Provide the (X, Y) coordinate of the cell's center where the given text is located.  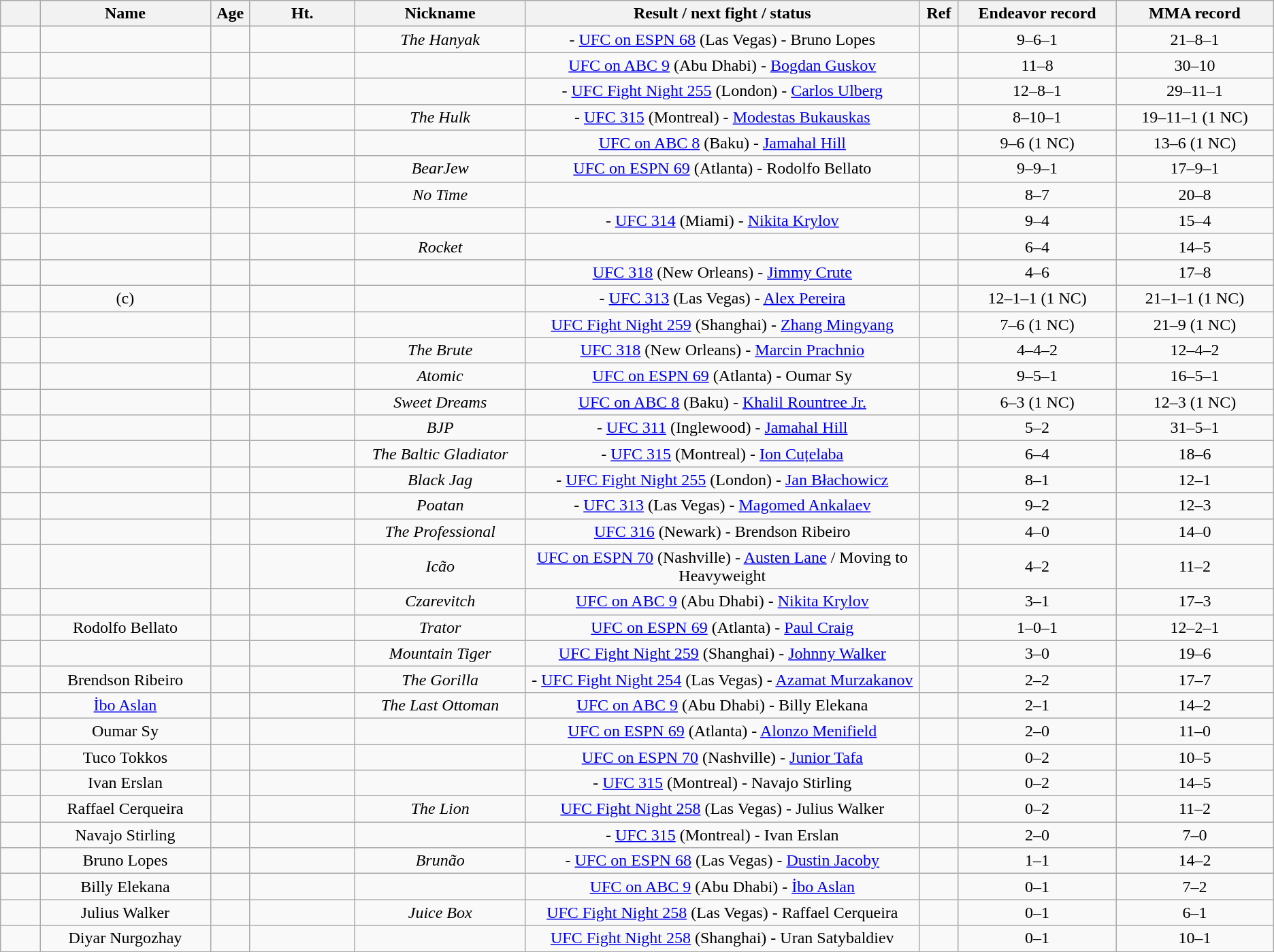
MMA record (1195, 14)
UFC 316 (Newark) - Brendson Ribeiro (723, 531)
29–11–1 (1195, 91)
UFC on ESPN 69 (Atlanta) - Paul Craig (723, 627)
The Hulk (440, 117)
7–2 (1195, 887)
Age (230, 14)
Trator (440, 627)
2–1 (1037, 705)
- UFC 313 (Las Vegas) - Magomed Ankalaev (723, 506)
17–9–1 (1195, 169)
UFC 318 (New Orleans) - Jimmy Crute (723, 272)
12–2–1 (1195, 627)
Ht. (302, 14)
UFC on ESPN 69 (Atlanta) - Alonzo Menifield (723, 731)
3–0 (1037, 653)
12–8–1 (1037, 91)
UFC Fight Night 259 (Shanghai) - Zhang Mingyang (723, 325)
Diyar Nurgozhay (125, 938)
Oumar Sy (125, 731)
- UFC 315 (Montreal) - Modestas Bukauskas (723, 117)
UFC on ABC 8 (Baku) - Jamahal Hill (723, 143)
UFC on ESPN 70 (Nashville) - Junior Tafa (723, 757)
11–0 (1195, 731)
18–6 (1195, 454)
6–1 (1195, 913)
7–6 (1 NC) (1037, 325)
Mountain Tiger (440, 653)
Czarevitch (440, 602)
21–1–1 (1 NC) (1195, 298)
- UFC Fight Night 255 (London) - Carlos Ulberg (723, 91)
Black Jag (440, 480)
9–9–1 (1037, 169)
- UFC on ESPN 68 (Las Vegas) - Bruno Lopes (723, 39)
17–7 (1195, 679)
31–5–1 (1195, 428)
- UFC on ESPN 68 (Las Vegas) - Dustin Jacoby (723, 861)
Poatan (440, 506)
The Last Ottoman (440, 705)
8–1 (1037, 480)
9–4 (1037, 220)
Tuco Tokkos (125, 757)
12–1 (1195, 480)
The Professional (440, 531)
UFC on ABC 9 (Abu Dhabi) - Nikita Krylov (723, 602)
Endeavor record (1037, 14)
11–8 (1037, 65)
8–10–1 (1037, 117)
17–3 (1195, 602)
UFC Fight Night 258 (Las Vegas) - Raffael Cerqueira (723, 913)
Rocket (440, 246)
İbo Aslan (125, 705)
Name (125, 14)
BearJew (440, 169)
- UFC 315 (Montreal) - Navajo Stirling (723, 783)
UFC on ABC 8 (Baku) - Khalil Rountree Jr. (723, 402)
Nickname (440, 14)
- UFC Fight Night 254 (Las Vegas) - Azamat Murzakanov (723, 679)
Icão (440, 566)
8–7 (1037, 195)
Bruno Lopes (125, 861)
15–4 (1195, 220)
The Brute (440, 350)
Ref (939, 14)
9–2 (1037, 506)
Juice Box (440, 913)
UFC on ESPN 69 (Atlanta) - Rodolfo Bellato (723, 169)
10–5 (1195, 757)
4–2 (1037, 566)
The Baltic Gladiator (440, 454)
- UFC 315 (Montreal) - Ion Cuțelaba (723, 454)
UFC on ABC 9 (Abu Dhabi) - Billy Elekana (723, 705)
Brendson Ribeiro (125, 679)
17–8 (1195, 272)
4–4–2 (1037, 350)
20–8 (1195, 195)
4–0 (1037, 531)
9–6 (1 NC) (1037, 143)
12–3 (1 NC) (1195, 402)
12–3 (1195, 506)
16–5–1 (1195, 376)
Raffael Cerqueira (125, 809)
19–11–1 (1 NC) (1195, 117)
3–1 (1037, 602)
14–0 (1195, 531)
The Gorilla (440, 679)
Result / next fight / status (723, 14)
BJP (440, 428)
- UFC 311 (Inglewood) - Jamahal Hill (723, 428)
UFC Fight Night 259 (Shanghai) - Johnny Walker (723, 653)
Brunão (440, 861)
1–1 (1037, 861)
21–8–1 (1195, 39)
Ivan Erslan (125, 783)
6–3 (1 NC) (1037, 402)
5–2 (1037, 428)
- UFC 315 (Montreal) - Ivan Erslan (723, 835)
Billy Elekana (125, 887)
21–9 (1 NC) (1195, 325)
10–1 (1195, 938)
UFC on ABC 9 (Abu Dhabi) - İbo Aslan (723, 887)
UFC 318 (New Orleans) - Marcin Prachnio (723, 350)
The Lion (440, 809)
UFC on ESPN 69 (Atlanta) - Oumar Sy (723, 376)
Sweet Dreams (440, 402)
UFC on ABC 9 (Abu Dhabi) - Bogdan Guskov (723, 65)
1–0–1 (1037, 627)
9–5–1 (1037, 376)
UFC Fight Night 258 (Shanghai) - Uran Satybaldiev (723, 938)
- UFC 313 (Las Vegas) - Alex Pereira (723, 298)
- UFC Fight Night 255 (London) - Jan Błachowicz (723, 480)
9–6–1 (1037, 39)
12–1–1 (1 NC) (1037, 298)
13–6 (1 NC) (1195, 143)
Atomic (440, 376)
Navajo Stirling (125, 835)
- UFC 314 (Miami) - Nikita Krylov (723, 220)
12–4–2 (1195, 350)
No Time (440, 195)
UFC Fight Night 258 (Las Vegas) - Julius Walker (723, 809)
30–10 (1195, 65)
4–6 (1037, 272)
(c) (125, 298)
2–2 (1037, 679)
7–0 (1195, 835)
19–6 (1195, 653)
UFC on ESPN 70 (Nashville) - Austen Lane / Moving to Heavyweight (723, 566)
The Hanyak (440, 39)
Julius Walker (125, 913)
Rodolfo Bellato (125, 627)
